For the text-containing cell, return its midpoint in (x, y) coordinate format. 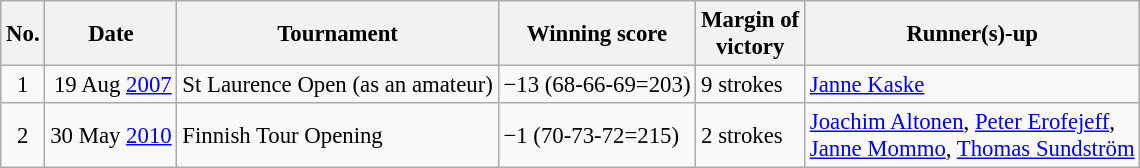
St Laurence Open (as an amateur) (338, 85)
No. (23, 34)
2 (23, 136)
Margin ofvictory (750, 34)
−1 (70-73-72=215) (597, 136)
19 Aug 2007 (111, 85)
Date (111, 34)
Runner(s)-up (972, 34)
1 (23, 85)
Tournament (338, 34)
2 strokes (750, 136)
9 strokes (750, 85)
Finnish Tour Opening (338, 136)
30 May 2010 (111, 136)
Janne Kaske (972, 85)
−13 (68-66-69=203) (597, 85)
Joachim Altonen, Peter Erofejeff, Janne Mommo, Thomas Sundström (972, 136)
Winning score (597, 34)
